Determine the [X, Y] coordinate at the center of the cell enclosing the given text.  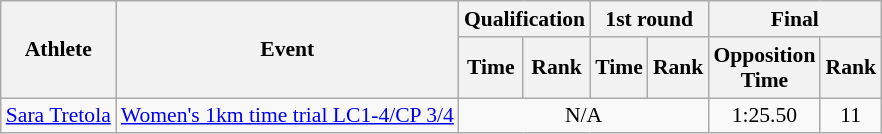
N/A [584, 116]
Athlete [58, 50]
Women's 1km time trial LC1-4/CP 3/4 [288, 116]
Event [288, 50]
Final [794, 19]
Sara Tretola [58, 116]
1:25.50 [764, 116]
1st round [649, 19]
Qualification [524, 19]
OppositionTime [764, 68]
11 [850, 116]
